Identify which cell holds the provided text, then report its [x, y] central coordinate. 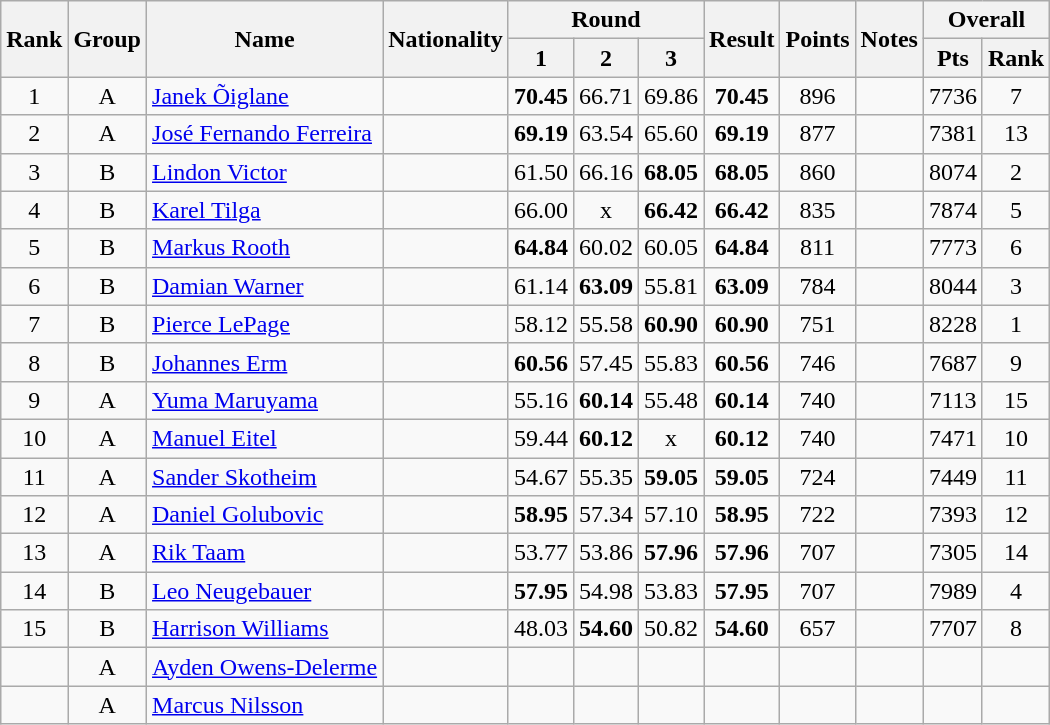
Pierce LePage [265, 324]
Janek Õiglane [265, 96]
Yuma Maruyama [265, 400]
54.67 [540, 477]
55.16 [540, 400]
7381 [952, 134]
877 [818, 134]
7687 [952, 362]
Manuel Eitel [265, 438]
55.48 [670, 400]
7874 [952, 210]
Overall [986, 20]
65.60 [670, 134]
53.77 [540, 553]
784 [818, 286]
7393 [952, 515]
Nationality [446, 39]
60.02 [606, 248]
Leo Neugebauer [265, 591]
Notes [889, 39]
657 [818, 629]
724 [818, 477]
50.82 [670, 629]
55.58 [606, 324]
835 [818, 210]
61.14 [540, 286]
8074 [952, 172]
66.00 [540, 210]
Result [742, 39]
48.03 [540, 629]
7736 [952, 96]
Karel Tilga [265, 210]
811 [818, 248]
7773 [952, 248]
53.83 [670, 591]
Rik Taam [265, 553]
7449 [952, 477]
8044 [952, 286]
57.10 [670, 515]
Name [265, 39]
Points [818, 39]
7707 [952, 629]
Lindon Victor [265, 172]
58.12 [540, 324]
Marcus Nilsson [265, 705]
Damian Warner [265, 286]
57.45 [606, 362]
7305 [952, 553]
722 [818, 515]
860 [818, 172]
896 [818, 96]
Group [108, 39]
746 [818, 362]
Markus Rooth [265, 248]
7471 [952, 438]
55.83 [670, 362]
69.86 [670, 96]
55.35 [606, 477]
Sander Skotheim [265, 477]
53.86 [606, 553]
57.34 [606, 515]
55.81 [670, 286]
61.50 [540, 172]
59.44 [540, 438]
Pts [952, 58]
66.16 [606, 172]
Harrison Williams [265, 629]
Ayden Owens-Delerme [265, 667]
7113 [952, 400]
66.71 [606, 96]
751 [818, 324]
8228 [952, 324]
José Fernando Ferreira [265, 134]
54.98 [606, 591]
Daniel Golubovic [265, 515]
63.54 [606, 134]
Johannes Erm [265, 362]
7989 [952, 591]
Round [606, 20]
60.05 [670, 248]
